Provide the [X, Y] coordinate of the cell's center where the given text is located.  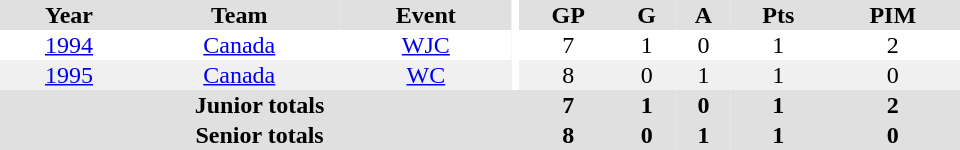
Event [426, 15]
WC [426, 75]
Pts [778, 15]
Team [240, 15]
Senior totals [260, 135]
G [646, 15]
Year [69, 15]
PIM [893, 15]
1995 [69, 75]
WJC [426, 45]
GP [568, 15]
1994 [69, 45]
A [704, 15]
Junior totals [260, 105]
